Return [x, y] of the center of cell containing provided text 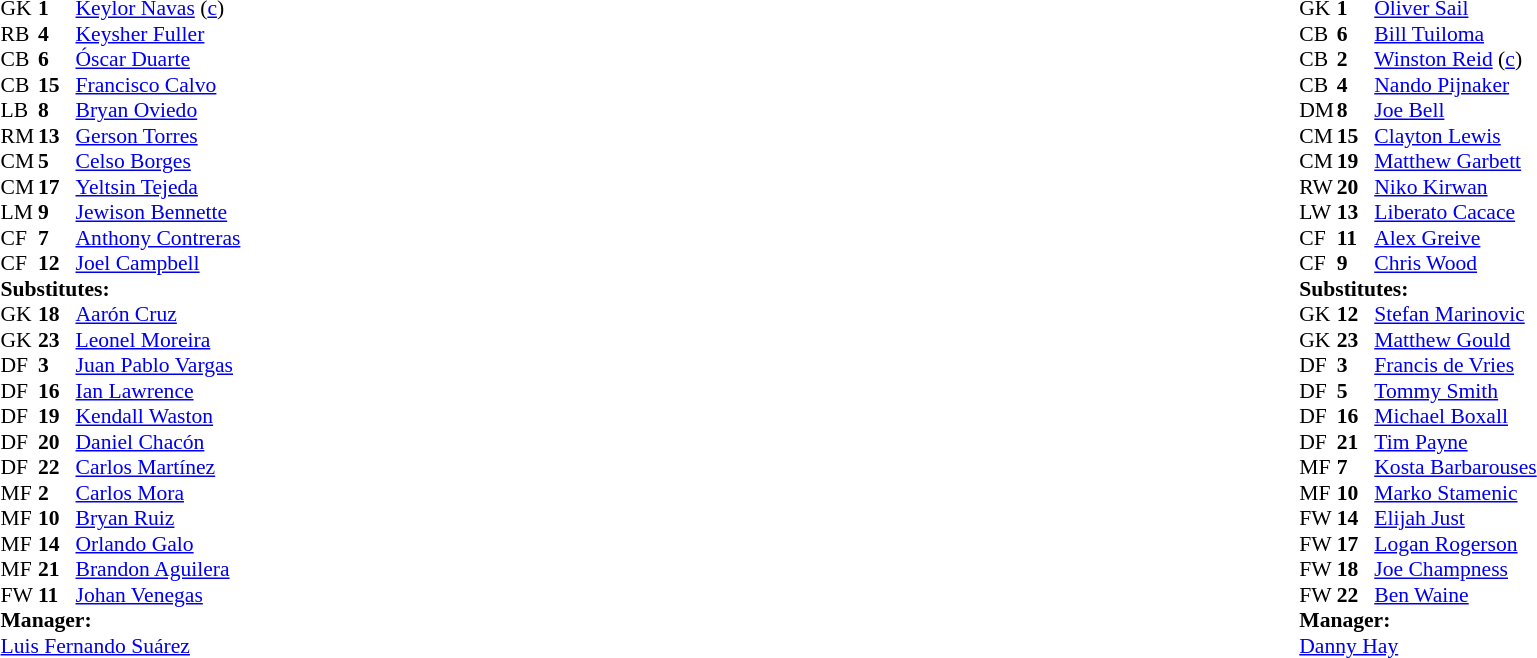
Ian Lawrence [158, 391]
Alex Greive [1455, 238]
Bryan Oviedo [158, 111]
Matthew Garbett [1455, 161]
Matthew Gould [1455, 340]
Keysher Fuller [158, 34]
Yeltsin Tejeda [158, 187]
LB [19, 111]
Joe Bell [1455, 111]
Clayton Lewis [1455, 136]
Celso Borges [158, 161]
Kosta Barbarouses [1455, 467]
Brandon Aguilera [158, 569]
RB [19, 34]
Francis de Vries [1455, 365]
Gerson Torres [158, 136]
Chris Wood [1455, 263]
Logan Rogerson [1455, 544]
Elijah Just [1455, 519]
Orlando Galo [158, 544]
Niko Kirwan [1455, 187]
Daniel Chacón [158, 442]
Bryan Ruiz [158, 519]
LW [1318, 213]
Jewison Bennette [158, 213]
Joel Campbell [158, 263]
Ben Waine [1455, 595]
Marko Stamenic [1455, 493]
Leonel Moreira [158, 340]
Kendall Waston [158, 417]
Anthony Contreras [158, 238]
Joe Champness [1455, 569]
Stefan Marinovic [1455, 315]
DM [1318, 111]
Tommy Smith [1455, 391]
LM [19, 213]
Liberato Cacace [1455, 213]
Óscar Duarte [158, 59]
Aarón Cruz [158, 315]
Carlos Martínez [158, 467]
Nando Pijnaker [1455, 85]
Michael Boxall [1455, 417]
Francisco Calvo [158, 85]
Juan Pablo Vargas [158, 365]
Bill Tuiloma [1455, 34]
Winston Reid (c) [1455, 59]
RW [1318, 187]
Tim Payne [1455, 442]
Carlos Mora [158, 493]
RM [19, 136]
Johan Venegas [158, 595]
